For the text-containing cell, return its midpoint in (X, Y) coordinate format. 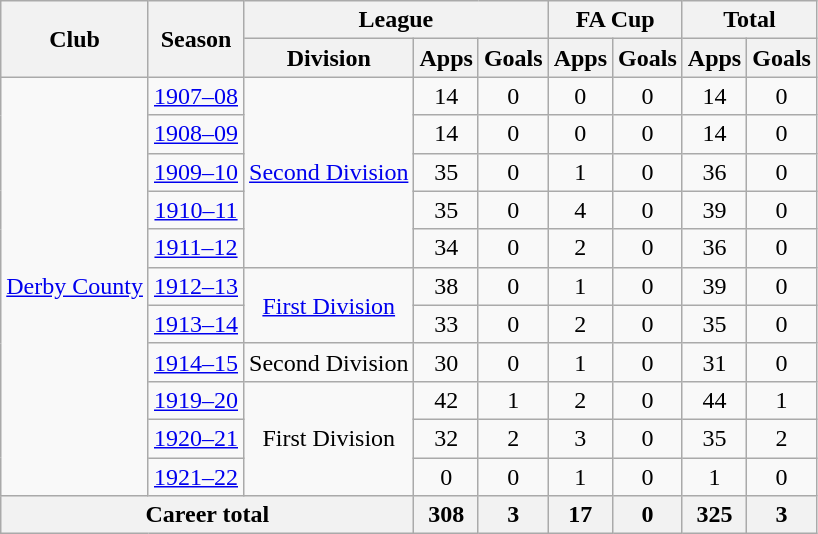
1907–08 (196, 96)
Total (749, 20)
Division (329, 58)
1910–11 (196, 210)
42 (446, 400)
1913–14 (196, 324)
1919–20 (196, 400)
30 (446, 362)
1921–22 (196, 477)
1911–12 (196, 248)
1908–09 (196, 134)
FA Cup (615, 20)
34 (446, 248)
1920–21 (196, 438)
33 (446, 324)
38 (446, 286)
Career total (208, 515)
Season (196, 39)
31 (714, 362)
4 (580, 210)
325 (714, 515)
44 (714, 400)
Club (75, 39)
Derby County (75, 286)
League (396, 20)
32 (446, 438)
1912–13 (196, 286)
1909–10 (196, 172)
308 (446, 515)
17 (580, 515)
1914–15 (196, 362)
